Detect which cell encompasses the target text, then output its [X, Y] center coordinate. 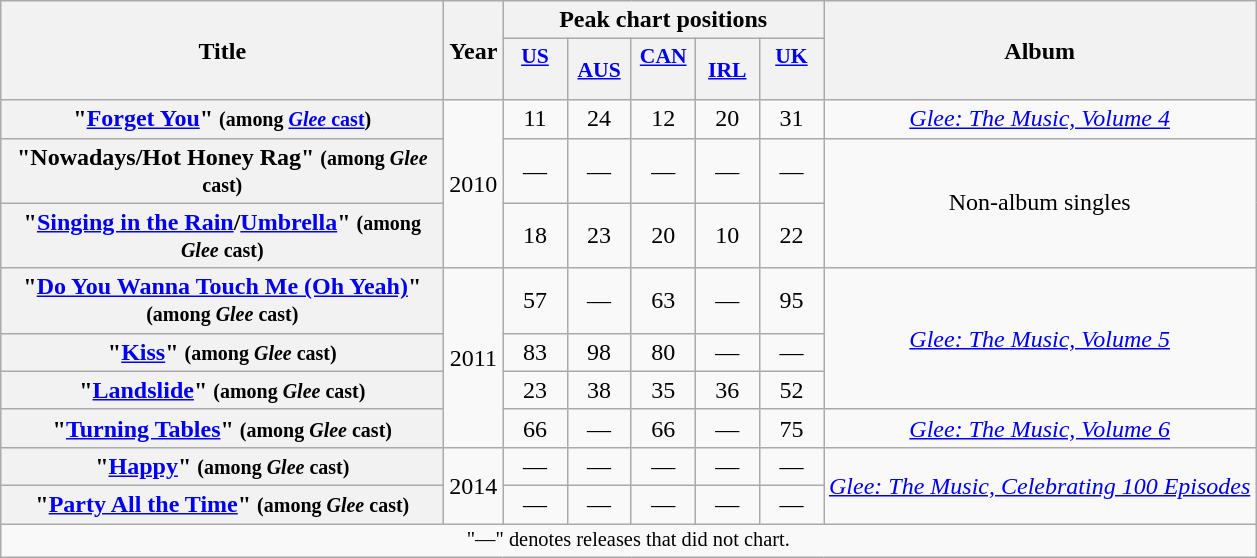
"Do You Wanna Touch Me (Oh Yeah)"(among Glee cast) [222, 300]
2011 [474, 358]
Title [222, 50]
2010 [474, 184]
83 [535, 352]
31 [791, 119]
24 [599, 119]
"—" denotes releases that did not chart. [628, 541]
Year [474, 50]
10 [727, 236]
75 [791, 428]
52 [791, 390]
98 [599, 352]
AUS [599, 70]
80 [663, 352]
18 [535, 236]
US [535, 70]
Glee: The Music, Volume 6 [1040, 428]
"Happy" (among Glee cast) [222, 466]
Peak chart positions [664, 20]
Glee: The Music, Volume 5 [1040, 338]
"Party All the Time" (among Glee cast) [222, 504]
IRL [727, 70]
"Forget You" (among Glee cast) [222, 119]
"Singing in the Rain/Umbrella" (among Glee cast) [222, 236]
Album [1040, 50]
57 [535, 300]
95 [791, 300]
38 [599, 390]
36 [727, 390]
11 [535, 119]
12 [663, 119]
CAN [663, 70]
"Turning Tables" (among Glee cast) [222, 428]
"Landslide" (among Glee cast) [222, 390]
"Nowadays/Hot Honey Rag" (among Glee cast) [222, 170]
22 [791, 236]
35 [663, 390]
2014 [474, 485]
Glee: The Music, Volume 4 [1040, 119]
"Kiss" (among Glee cast) [222, 352]
Non-album singles [1040, 203]
63 [663, 300]
Glee: The Music, Celebrating 100 Episodes [1040, 485]
UK [791, 70]
